Detect which cell encompasses the target text, then output its (X, Y) center coordinate. 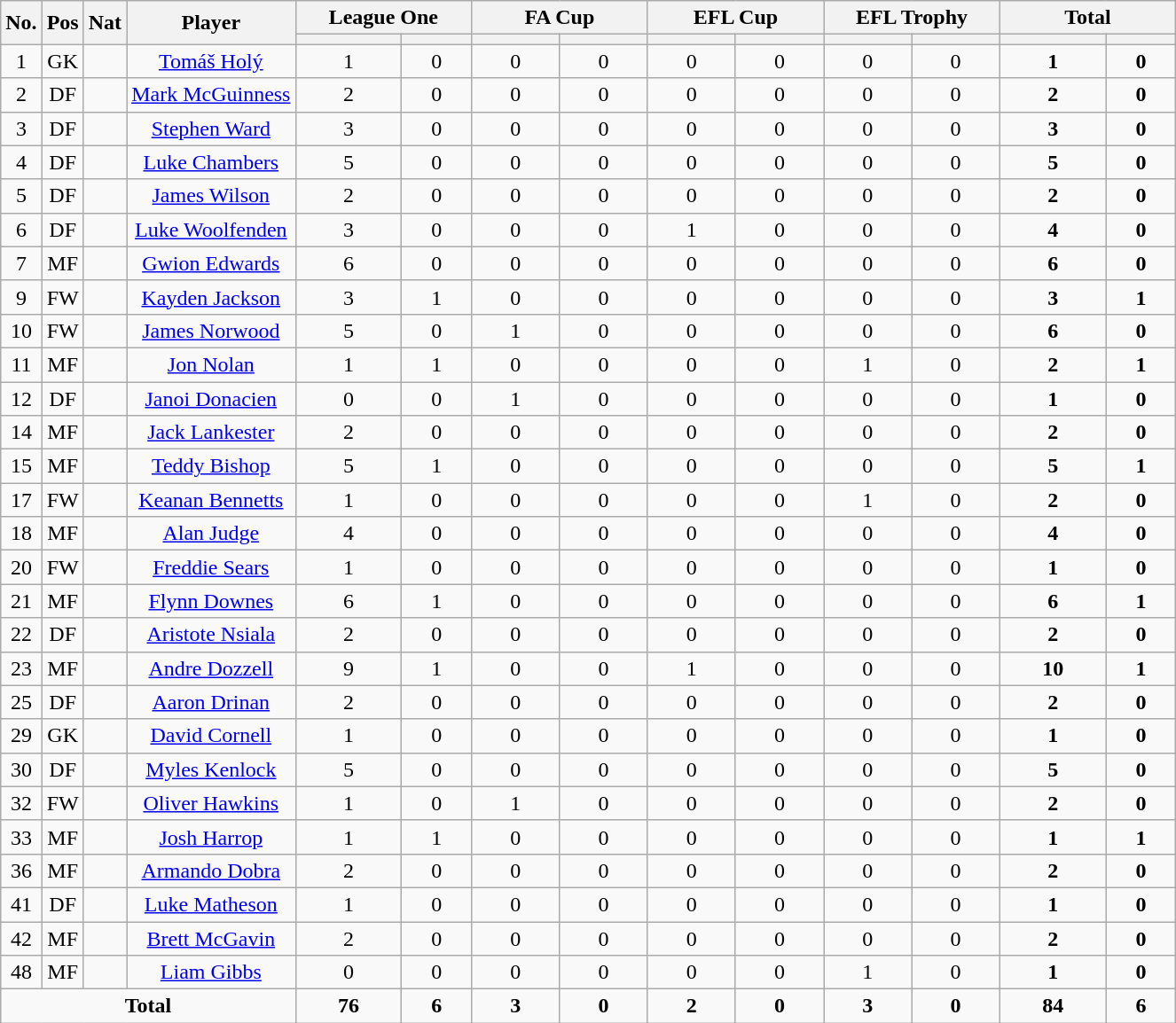
29 (21, 736)
Aristote Nsiala (211, 635)
EFL Trophy (912, 18)
James Norwood (211, 331)
22 (21, 635)
Luke Matheson (211, 904)
36 (21, 871)
Gwion Edwards (211, 263)
Oliver Hawkins (211, 803)
Pos (62, 23)
Brett McGavin (211, 939)
41 (21, 904)
23 (21, 668)
30 (21, 769)
Luke Woolfenden (211, 230)
Nat (105, 23)
David Cornell (211, 736)
20 (21, 567)
Jon Nolan (211, 364)
Flynn Downes (211, 601)
No. (21, 23)
11 (21, 364)
17 (21, 500)
Mark McGuinness (211, 95)
18 (21, 534)
Player (211, 23)
EFL Cup (736, 18)
14 (21, 433)
Liam Gibbs (211, 972)
Janoi Donacien (211, 398)
15 (21, 466)
James Wilson (211, 196)
12 (21, 398)
League One (383, 18)
Kayden Jackson (211, 297)
Jack Lankester (211, 433)
Armando Dobra (211, 871)
Freddie Sears (211, 567)
Teddy Bishop (211, 466)
48 (21, 972)
84 (1053, 1006)
Stephen Ward (211, 129)
33 (21, 837)
Keanan Bennetts (211, 500)
42 (21, 939)
Luke Chambers (211, 162)
Myles Kenlock (211, 769)
7 (21, 263)
Andre Dozzell (211, 668)
Tomáš Holý (211, 61)
25 (21, 702)
Alan Judge (211, 534)
Aaron Drinan (211, 702)
21 (21, 601)
76 (349, 1006)
Josh Harrop (211, 837)
32 (21, 803)
FA Cup (561, 18)
